From the cell containing the given text, extract its center point as [x, y] coordinate. 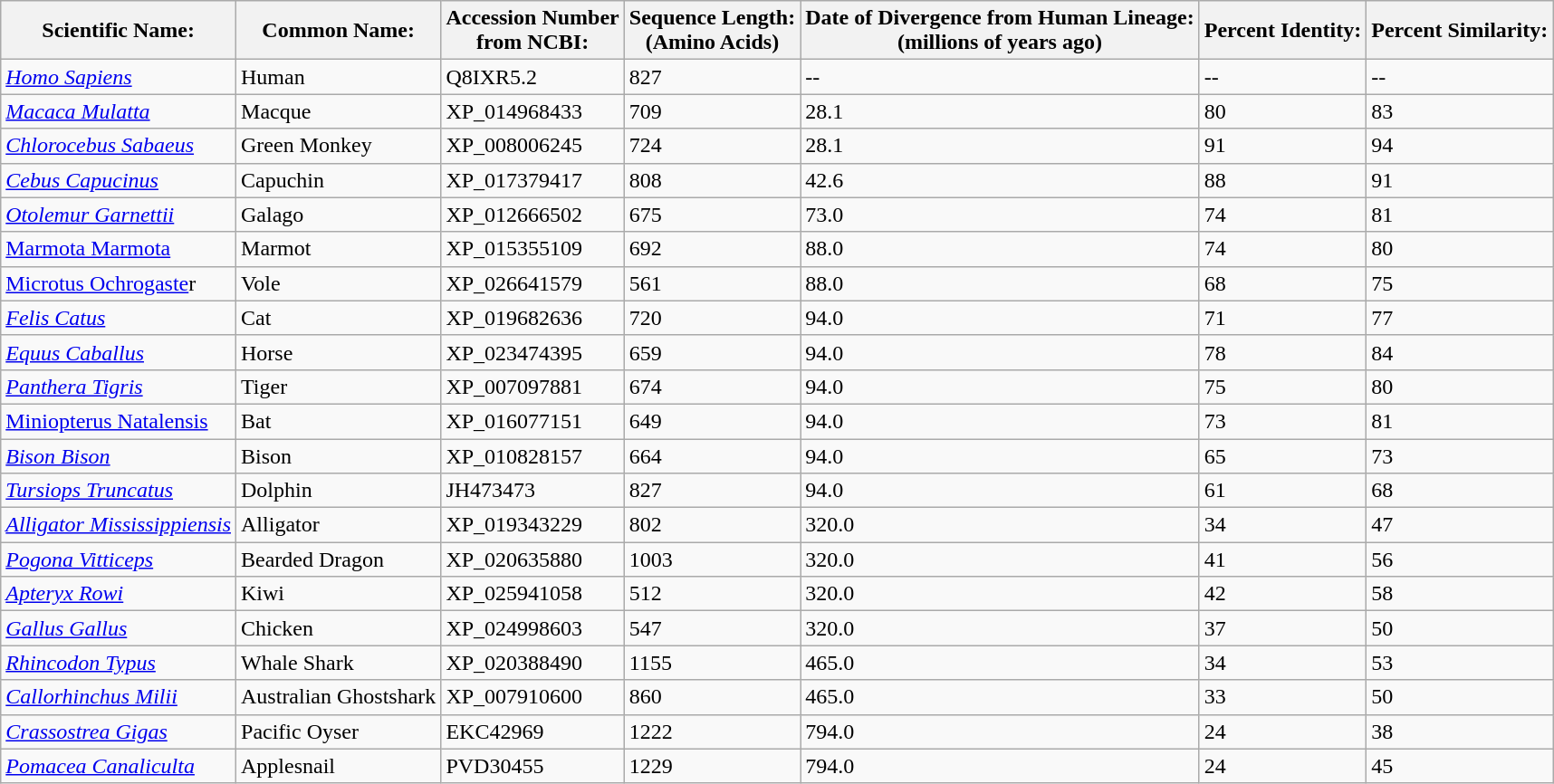
Felis Catus [119, 318]
802 [712, 525]
Pacific Oyser [339, 731]
Sequence Length:(Amino Acids) [712, 31]
56 [1460, 559]
XP_008006245 [532, 146]
Chlorocebus Sabaeus [119, 146]
Pomacea Canaliculta [119, 766]
XP_019682636 [532, 318]
Percent Similarity: [1460, 31]
Bearded Dragon [339, 559]
Rhincodon Typus [119, 663]
41 [1282, 559]
Date of Divergence from Human Lineage:(millions of years ago) [1000, 31]
Cebus Capucinus [119, 180]
37 [1282, 628]
Crassostrea Gigas [119, 731]
XP_017379417 [532, 180]
42.6 [1000, 180]
1155 [712, 663]
53 [1460, 663]
XP_010828157 [532, 455]
Common Name: [339, 31]
88 [1282, 180]
65 [1282, 455]
XP_026641579 [532, 283]
Marmot [339, 249]
692 [712, 249]
720 [712, 318]
Capuchin [339, 180]
83 [1460, 111]
664 [712, 455]
Microtus Ochrogaster [119, 283]
47 [1460, 525]
Otolemur Garnettii [119, 215]
84 [1460, 352]
Galago [339, 215]
724 [712, 146]
Australian Ghostshark [339, 697]
38 [1460, 731]
Gallus Gallus [119, 628]
Tursiops Truncatus [119, 491]
Bat [339, 421]
XP_019343229 [532, 525]
71 [1282, 318]
Dolphin [339, 491]
Marmota Marmota [119, 249]
Callorhinchus Milii [119, 697]
709 [712, 111]
94 [1460, 146]
33 [1282, 697]
649 [712, 421]
Bison [339, 455]
EKC42969 [532, 731]
Scientific Name: [119, 31]
XP_024998603 [532, 628]
Bison Bison [119, 455]
Homo Sapiens [119, 77]
674 [712, 387]
Percent Identity: [1282, 31]
XP_025941058 [532, 594]
Macaca Mulatta [119, 111]
45 [1460, 766]
XP_020635880 [532, 559]
Horse [339, 352]
77 [1460, 318]
Chicken [339, 628]
Human [339, 77]
73.0 [1000, 215]
Tiger [339, 387]
Vole [339, 283]
808 [712, 180]
Alligator [339, 525]
1222 [712, 731]
Macque [339, 111]
42 [1282, 594]
659 [712, 352]
58 [1460, 594]
Panthera Tigris [119, 387]
1003 [712, 559]
Equus Caballus [119, 352]
Kiwi [339, 594]
Miniopterus Natalensis [119, 421]
512 [712, 594]
Cat [339, 318]
XP_016077151 [532, 421]
Whale Shark [339, 663]
XP_007097881 [532, 387]
PVD30455 [532, 766]
XP_015355109 [532, 249]
Apteryx Rowi [119, 594]
Q8IXR5.2 [532, 77]
XP_023474395 [532, 352]
561 [712, 283]
JH473473 [532, 491]
Applesnail [339, 766]
61 [1282, 491]
Accession Numberfrom NCBI: [532, 31]
860 [712, 697]
XP_012666502 [532, 215]
XP_014968433 [532, 111]
Green Monkey [339, 146]
78 [1282, 352]
Alligator Mississippiensis [119, 525]
XP_020388490 [532, 663]
Pogona Vitticeps [119, 559]
XP_007910600 [532, 697]
1229 [712, 766]
547 [712, 628]
675 [712, 215]
